For the text-containing cell, return its midpoint in [X, Y] coordinate format. 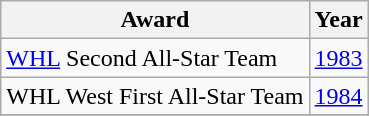
Award [155, 20]
1983 [338, 58]
WHL West First All-Star Team [155, 96]
1984 [338, 96]
WHL Second All-Star Team [155, 58]
Year [338, 20]
